For the text-containing cell, return its midpoint in [x, y] coordinate format. 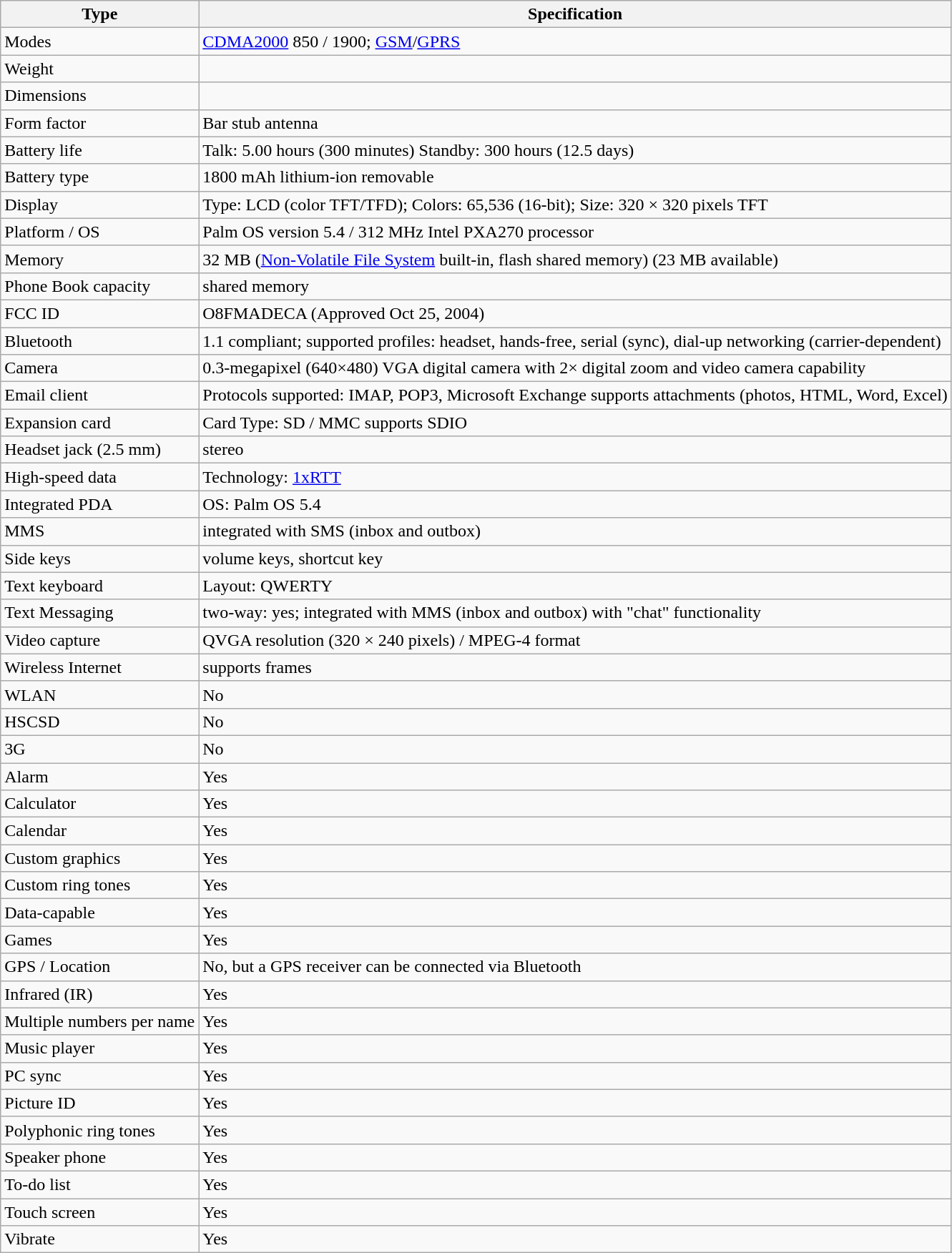
Wireless Internet [100, 667]
FCC ID [100, 313]
Headset jack (2.5 mm) [100, 450]
Camera [100, 368]
Modes [100, 41]
Platform / OS [100, 232]
Games [100, 940]
High-speed data [100, 477]
Calendar [100, 831]
WLAN [100, 694]
Technology: 1xRTT [575, 477]
Vibrate [100, 1239]
Custom graphics [100, 858]
stereo [575, 450]
shared memory [575, 286]
To-do list [100, 1184]
Form factor [100, 123]
32 MB (Non-Volatile File System built-in, flash shared memory) (23 MB available) [575, 259]
Card Type: SD / MMC supports SDIO [575, 423]
Talk: 5.00 hours (300 minutes) Standby: 300 hours (12.5 days) [575, 150]
CDMA2000 850 / 1900; GSM/GPRS [575, 41]
Layout: QWERTY [575, 586]
Phone Book capacity [100, 286]
Type: LCD (color TFT/TFD); Colors: 65,536 (16-bit); Size: 320 × 320 pixels TFT [575, 205]
MMS [100, 531]
Side keys [100, 559]
Text Messaging [100, 613]
OS: Palm OS 5.4 [575, 504]
0.3-megapixel (640×480) VGA digital camera with 2× digital zoom and video camera capability [575, 368]
HSCSD [100, 722]
Calculator [100, 804]
Email client [100, 395]
integrated with SMS (inbox and outbox) [575, 531]
PC sync [100, 1076]
Speaker phone [100, 1157]
Battery life [100, 150]
1.1 compliant; supported profiles: headset, hands-free, serial (sync), dial-up networking (carrier-dependent) [575, 341]
Expansion card [100, 423]
Data-capable [100, 913]
QVGA resolution (320 × 240 pixels) / MPEG-4 format [575, 640]
Touch screen [100, 1212]
Dimensions [100, 96]
Alarm [100, 776]
Type [100, 14]
Infrared (IR) [100, 994]
Integrated PDA [100, 504]
Bluetooth [100, 341]
Video capture [100, 640]
Specification [575, 14]
Battery type [100, 177]
3G [100, 749]
Custom ring tones [100, 885]
Display [100, 205]
supports frames [575, 667]
Weight [100, 69]
No, but a GPS receiver can be connected via Bluetooth [575, 967]
Memory [100, 259]
Text keyboard [100, 586]
Picture ID [100, 1103]
volume keys, shortcut key [575, 559]
Multiple numbers per name [100, 1021]
Music player [100, 1048]
Protocols supported: IMAP, POP3, Microsoft Exchange supports attachments (photos, HTML, Word, Excel) [575, 395]
1800 mAh lithium-ion removable [575, 177]
Polyphonic ring tones [100, 1130]
Palm OS version 5.4 / 312 MHz Intel PXA270 processor [575, 232]
O8FMADECA (Approved Oct 25, 2004) [575, 313]
GPS / Location [100, 967]
two-way: yes; integrated with MMS (inbox and outbox) with "chat" functionality [575, 613]
Bar stub antenna [575, 123]
